Capture the cell that displays the provided text and extract its [x, y] central coordinate. 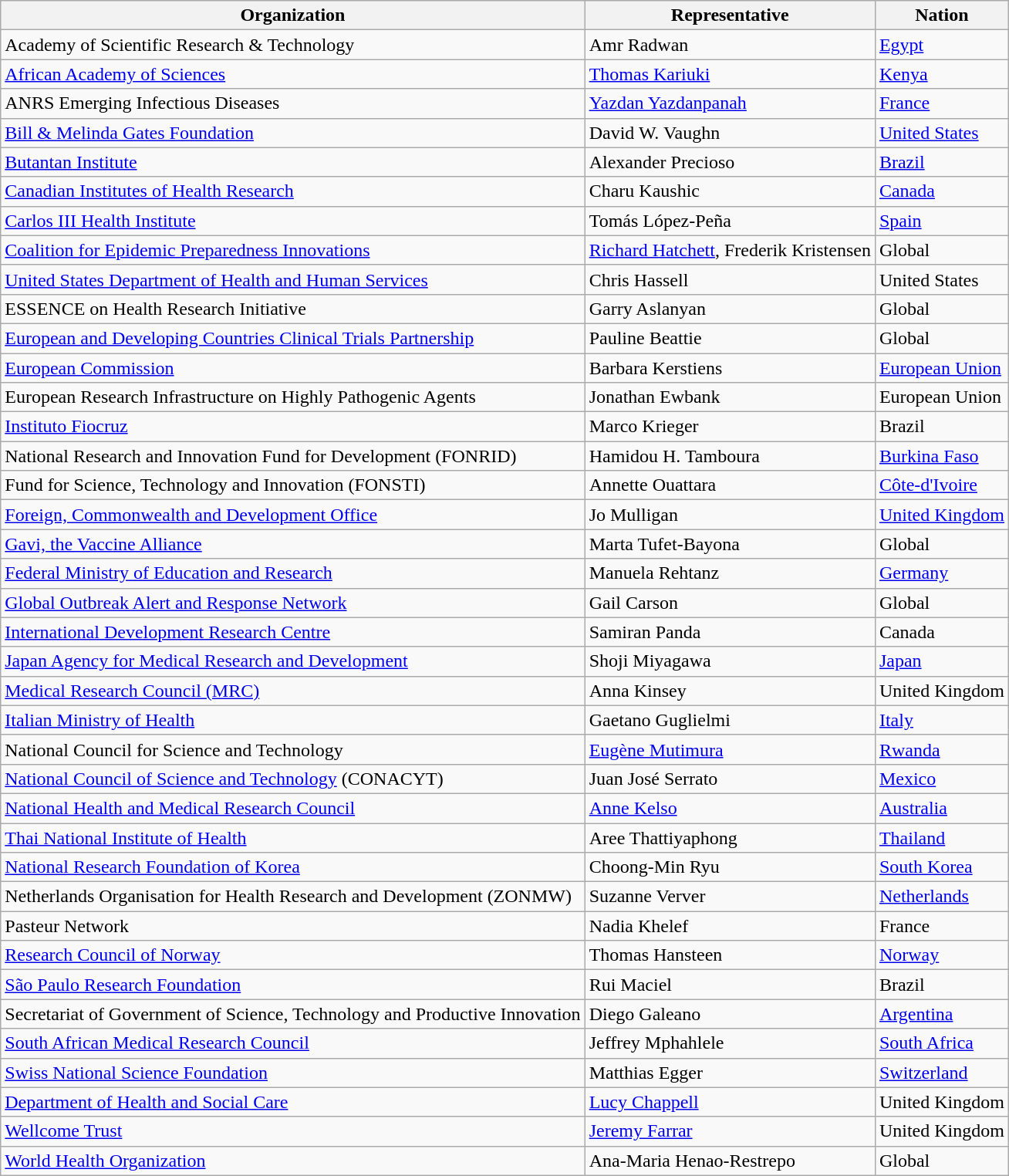
Instituto Fiocruz [293, 427]
Thai National Institute of Health [293, 837]
National Research and Innovation Fund for Development (FONRID) [293, 456]
David W. Vaughn [730, 133]
ESSENCE on Health Research Initiative [293, 309]
Organization [293, 15]
Richard Hatchett, Frederik Kristensen [730, 250]
European and Developing Countries Clinical Trials Partnership [293, 338]
ANRS Emerging Infectious Diseases [293, 103]
Rwanda [941, 749]
Japan [941, 661]
European Commission [293, 368]
National Health and Medical Research Council [293, 808]
Argentina [941, 1014]
Italian Ministry of Health [293, 720]
Tomás López-Peña [730, 221]
Secretariat of Government of Science, Technology and Productive Innovation [293, 1014]
Côte-d'Ivoire [941, 485]
Aree Thattiyaphong [730, 837]
Thomas Hansteen [730, 955]
Coalition for Epidemic Preparedness Innovations [293, 250]
Thailand [941, 837]
Marta Tufet-Bayona [730, 544]
Burkina Faso [941, 456]
Norway [941, 955]
Netherlands [941, 897]
Manuela Rehtanz [730, 573]
Kenya [941, 74]
Netherlands Organisation for Health Research and Development (ZONMW) [293, 897]
Lucy Chappell [730, 1102]
Suzanne Verver [730, 897]
Germany [941, 573]
Juan José Serrato [730, 779]
International Development Research Centre [293, 632]
Federal Ministry of Education and Research [293, 573]
Shoji Miyagawa [730, 661]
Amr Radwan [730, 45]
Gail Carson [730, 603]
Rui Maciel [730, 985]
National Research Foundation of Korea [293, 867]
Foreign, Commonwealth and Development Office [293, 515]
Alexander Precioso [730, 162]
Bill & Melinda Gates Foundation [293, 133]
Garry Aslanyan [730, 309]
United States Department of Health and Human Services [293, 279]
Gavi, the Vaccine Alliance [293, 544]
Representative [730, 15]
Japan Agency for Medical Research and Development [293, 661]
Charu Kaushic [730, 191]
Spain [941, 221]
Matthias Egger [730, 1073]
Canadian Institutes of Health Research [293, 191]
Mexico [941, 779]
World Health Organization [293, 1161]
Italy [941, 720]
Carlos III Health Institute [293, 221]
European Research Infrastructure on Highly Pathogenic Agents [293, 397]
Switzerland [941, 1073]
Nadia Khelef [730, 926]
Department of Health and Social Care [293, 1102]
Gaetano Guglielmi [730, 720]
Butantan Institute [293, 162]
South Korea [941, 867]
Marco Krieger [730, 427]
Jonathan Ewbank [730, 397]
Thomas Kariuki [730, 74]
Swiss National Science Foundation [293, 1073]
Chris Hassell [730, 279]
Academy of Scientific Research & Technology [293, 45]
Jo Mulligan [730, 515]
South African Medical Research Council [293, 1043]
National Council for Science and Technology [293, 749]
Choong-Min Ryu [730, 867]
National Council of Science and Technology (CONACYT) [293, 779]
Fund for Science, Technology and Innovation (FONSTI) [293, 485]
Research Council of Norway [293, 955]
Ana-Maria Henao-Restrepo [730, 1161]
Wellcome Trust [293, 1131]
Anna Kinsey [730, 691]
Diego Galeano [730, 1014]
African Academy of Sciences [293, 74]
Jeremy Farrar [730, 1131]
Pasteur Network [293, 926]
Eugène Mutimura [730, 749]
Yazdan Yazdanpanah [730, 103]
Anne Kelso [730, 808]
Nation [941, 15]
Global Outbreak Alert and Response Network [293, 603]
Hamidou H. Tamboura [730, 456]
Medical Research Council (MRC) [293, 691]
Samiran Panda [730, 632]
Australia [941, 808]
Jeffrey Mphahlele [730, 1043]
Egypt [941, 45]
South Africa [941, 1043]
São Paulo Research Foundation [293, 985]
Annette Ouattara [730, 485]
Barbara Kerstiens [730, 368]
Pauline Beattie [730, 338]
